From the cell containing the given text, extract its center point as [x, y] coordinate. 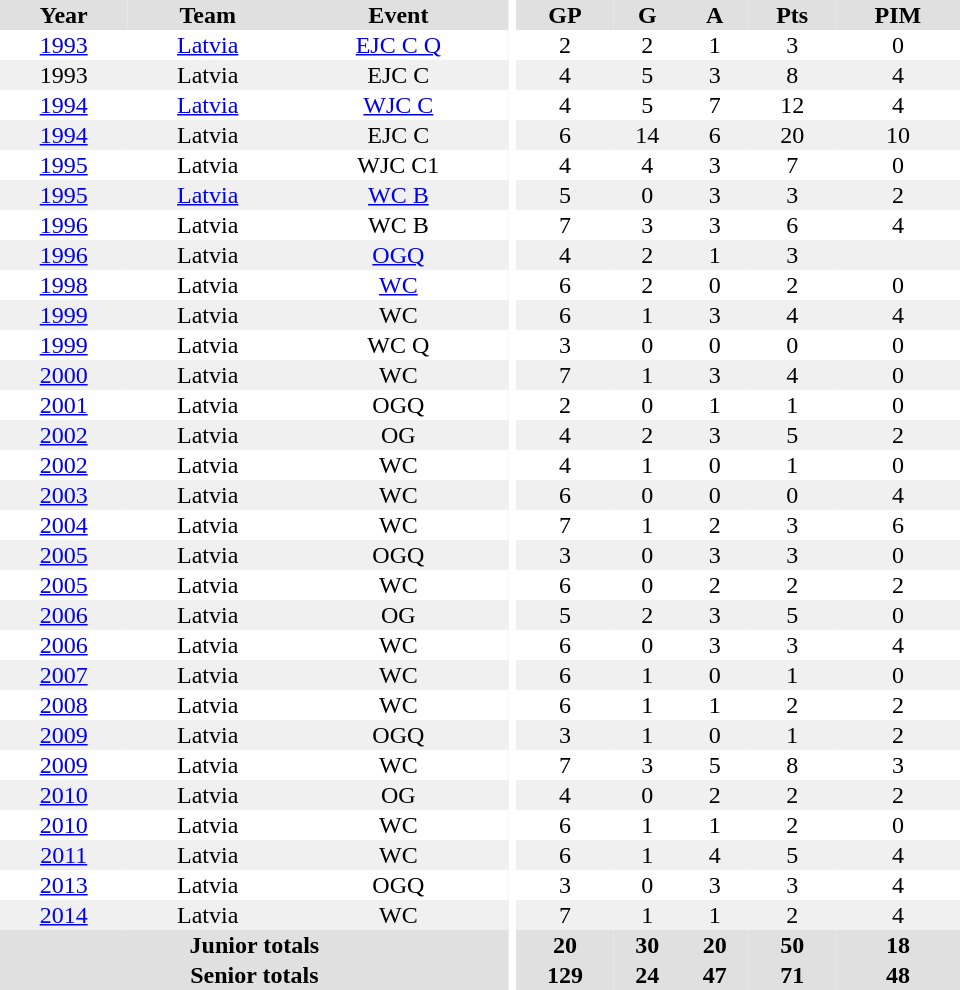
EJC C Q [398, 45]
48 [898, 975]
G [648, 15]
2013 [64, 885]
Team [208, 15]
Event [398, 15]
12 [792, 105]
50 [792, 945]
30 [648, 945]
47 [714, 975]
PIM [898, 15]
2011 [64, 855]
129 [564, 975]
10 [898, 135]
GP [564, 15]
Senior totals [254, 975]
A [714, 15]
Junior totals [254, 945]
Pts [792, 15]
2007 [64, 675]
2004 [64, 525]
71 [792, 975]
WJC C1 [398, 165]
WJC C [398, 105]
WC Q [398, 345]
2014 [64, 915]
1998 [64, 285]
18 [898, 945]
2000 [64, 375]
14 [648, 135]
2001 [64, 405]
24 [648, 975]
2008 [64, 705]
Year [64, 15]
2003 [64, 495]
